Scan for the cell matching the given text and deliver its (x, y) coordinate at center. 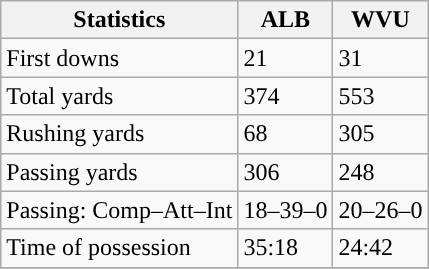
Passing: Comp–Att–Int (120, 210)
68 (286, 134)
ALB (286, 20)
20–26–0 (380, 210)
553 (380, 96)
18–39–0 (286, 210)
24:42 (380, 248)
First downs (120, 58)
Statistics (120, 20)
Total yards (120, 96)
31 (380, 58)
305 (380, 134)
Time of possession (120, 248)
374 (286, 96)
248 (380, 172)
Passing yards (120, 172)
WVU (380, 20)
Rushing yards (120, 134)
21 (286, 58)
35:18 (286, 248)
306 (286, 172)
